Determine the (x, y) coordinate at the center of the cell enclosing the given text.  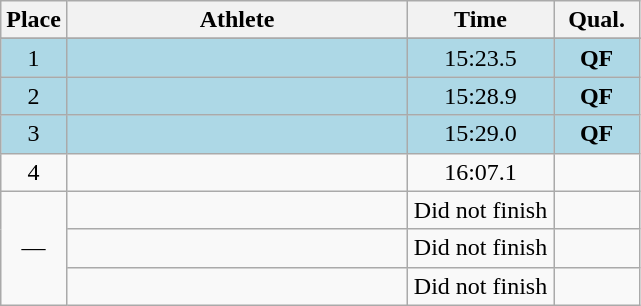
Time (481, 20)
Athlete (236, 20)
4 (34, 172)
15:23.5 (481, 58)
3 (34, 134)
2 (34, 96)
— (34, 248)
15:28.9 (481, 96)
16:07.1 (481, 172)
Place (34, 20)
15:29.0 (481, 134)
Qual. (597, 20)
1 (34, 58)
